For the text-containing cell, return its midpoint in (X, Y) coordinate format. 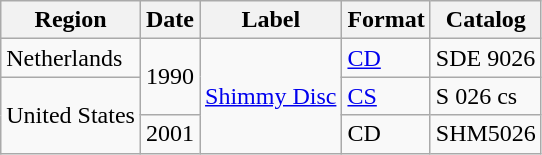
S 026 cs (486, 96)
Shimmy Disc (271, 96)
Region (71, 20)
2001 (170, 134)
SHM5026 (486, 134)
1990 (170, 77)
Label (271, 20)
SDE 9026 (486, 58)
United States (71, 115)
CS (386, 96)
Netherlands (71, 58)
Catalog (486, 20)
Format (386, 20)
Date (170, 20)
